Return [x, y] of the center of cell containing provided text 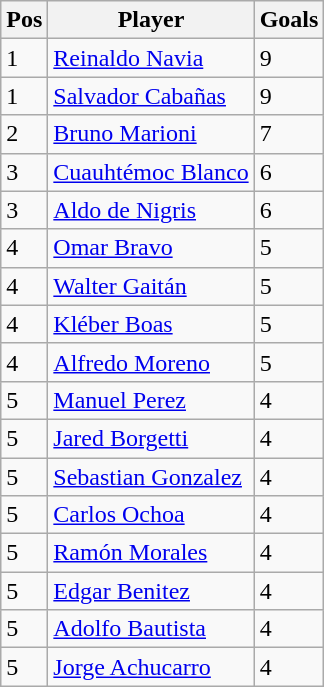
Aldo de Nigris [151, 210]
Kléber Boas [151, 324]
Walter Gaitán [151, 286]
Adolfo Bautista [151, 629]
Edgar Benitez [151, 591]
Player [151, 20]
Bruno Marioni [151, 134]
Jared Borgetti [151, 438]
Carlos Ochoa [151, 515]
Sebastian Gonzalez [151, 477]
Salvador Cabañas [151, 96]
Pos [24, 20]
Alfredo Moreno [151, 362]
2 [24, 134]
Goals [289, 20]
Manuel Perez [151, 400]
Reinaldo Navia [151, 58]
Omar Bravo [151, 248]
Ramón Morales [151, 553]
7 [289, 134]
Cuauhtémoc Blanco [151, 172]
Jorge Achucarro [151, 667]
